Extract the [x, y] coordinate from the center of the cell holding the provided text.  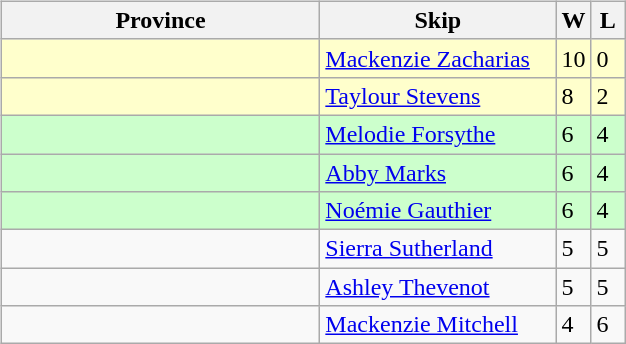
Skip [438, 20]
Sierra Sutherland [438, 249]
Province [160, 20]
L [608, 20]
2 [608, 96]
W [574, 20]
Abby Marks [438, 173]
Ashley Thevenot [438, 287]
10 [574, 58]
Noémie Gauthier [438, 211]
Taylour Stevens [438, 96]
0 [608, 58]
Melodie Forsythe [438, 134]
8 [574, 96]
Mackenzie Zacharias [438, 58]
Mackenzie Mitchell [438, 325]
